Search for the cell housing the specified text and yield its [X, Y] center coordinate. 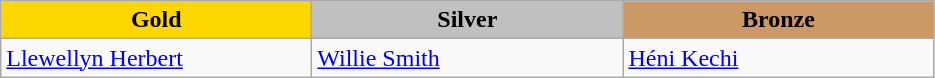
Héni Kechi [778, 58]
Llewellyn Herbert [156, 58]
Gold [156, 20]
Willie Smith [468, 58]
Bronze [778, 20]
Silver [468, 20]
